Determine the (x, y) coordinate at the center of the cell enclosing the given text.  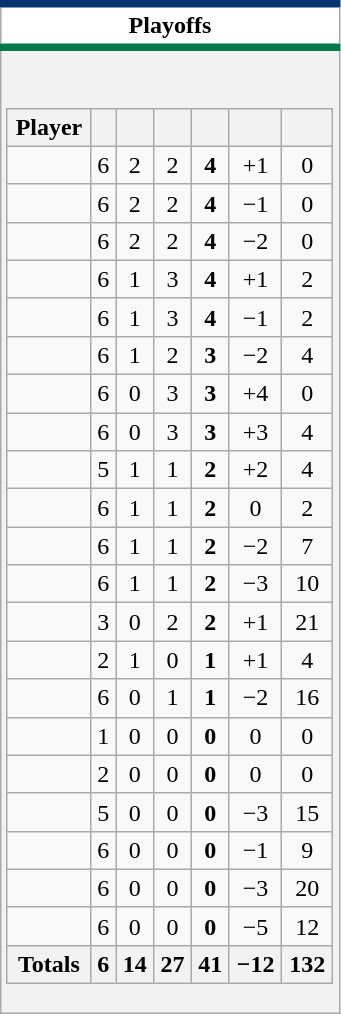
7 (308, 546)
27 (173, 964)
15 (308, 812)
Playoffs (170, 26)
Totals (49, 964)
Player (49, 127)
9 (308, 850)
20 (308, 888)
12 (308, 926)
10 (308, 584)
−12 (256, 964)
132 (308, 964)
21 (308, 622)
+3 (256, 432)
+2 (256, 470)
14 (135, 964)
+4 (256, 394)
−5 (256, 926)
16 (308, 698)
41 (210, 964)
